Provide the (x, y) coordinate of the cell's center where the given text is located.  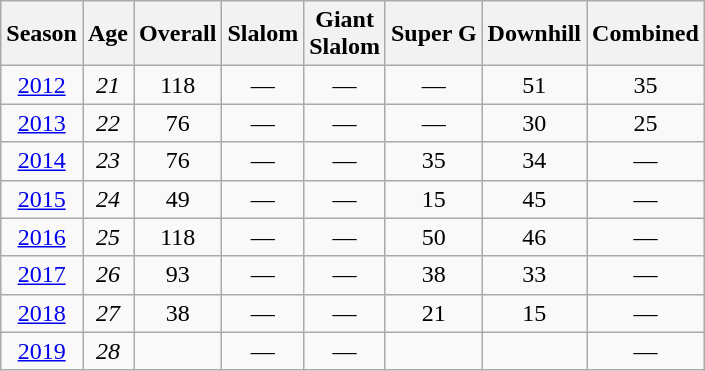
46 (534, 237)
Season (42, 34)
51 (534, 85)
26 (108, 275)
45 (534, 199)
2019 (42, 351)
2016 (42, 237)
28 (108, 351)
Combined (646, 34)
93 (178, 275)
GiantSlalom (345, 34)
Overall (178, 34)
24 (108, 199)
27 (108, 313)
2018 (42, 313)
Slalom (263, 34)
Super G (434, 34)
2013 (42, 123)
Age (108, 34)
22 (108, 123)
2014 (42, 161)
2017 (42, 275)
23 (108, 161)
2015 (42, 199)
49 (178, 199)
33 (534, 275)
30 (534, 123)
50 (434, 237)
34 (534, 161)
Downhill (534, 34)
2012 (42, 85)
